Detect which cell encompasses the target text, then output its (X, Y) center coordinate. 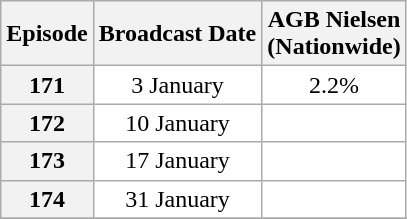
31 January (178, 199)
AGB Nielsen(Nationwide) (334, 34)
Episode (47, 34)
172 (47, 123)
17 January (178, 161)
Broadcast Date (178, 34)
3 January (178, 85)
174 (47, 199)
10 January (178, 123)
173 (47, 161)
171 (47, 85)
2.2% (334, 85)
